Find where the given text appears and provide that cell's center as (x, y) coordinate. 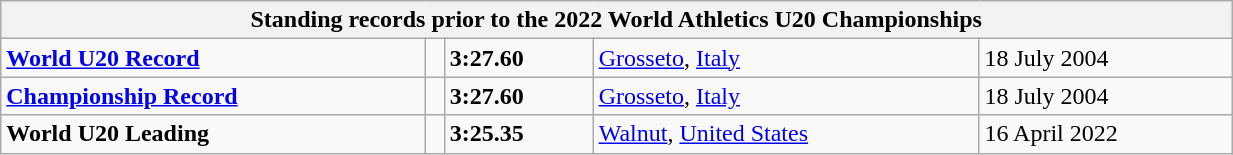
Championship Record (213, 96)
World U20 Leading (213, 134)
3:25.35 (518, 134)
Standing records prior to the 2022 World Athletics U20 Championships (616, 20)
Walnut, United States (786, 134)
World U20 Record (213, 58)
16 April 2022 (1106, 134)
